For the text-containing cell, return its midpoint in [X, Y] coordinate format. 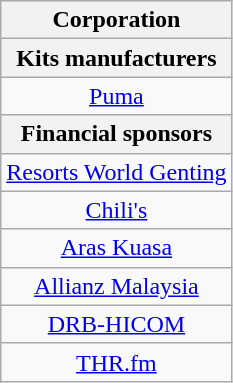
Resorts World Genting [116, 172]
Kits manufacturers [116, 58]
Allianz Malaysia [116, 286]
Financial sponsors [116, 134]
Puma [116, 96]
DRB-HICOM [116, 324]
THR.fm [116, 362]
Aras Kuasa [116, 248]
Corporation [116, 20]
Chili's [116, 210]
